Scan for the cell matching the given text and deliver its (x, y) coordinate at center. 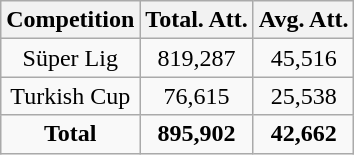
Avg. Att. (304, 20)
25,538 (304, 96)
895,902 (197, 134)
Total (70, 134)
45,516 (304, 58)
Competition (70, 20)
42,662 (304, 134)
Turkish Cup (70, 96)
Total. Att. (197, 20)
76,615 (197, 96)
Süper Lig (70, 58)
819,287 (197, 58)
